Locate the cell with the specified text and output its (x, y) center coordinate. 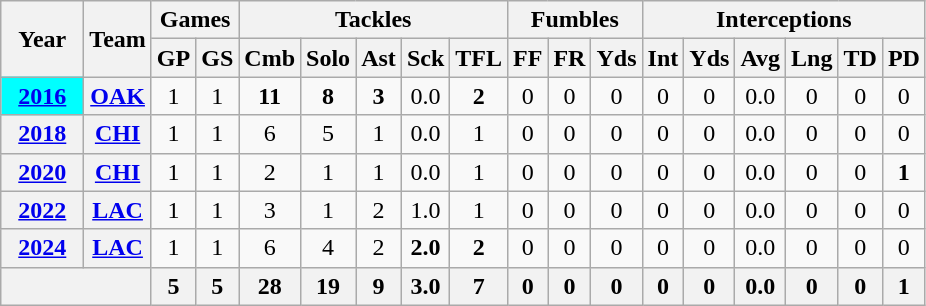
GS (218, 58)
OAK (118, 96)
Team (118, 39)
9 (379, 286)
FF (528, 58)
GP (173, 58)
Lng (812, 58)
1.0 (425, 210)
Solo (328, 58)
8 (328, 96)
Tackles (374, 20)
28 (270, 286)
11 (270, 96)
7 (479, 286)
PD (904, 58)
Interceptions (784, 20)
Avg (760, 58)
4 (328, 248)
2016 (42, 96)
19 (328, 286)
2022 (42, 210)
Ast (379, 58)
TFL (479, 58)
Fumbles (576, 20)
FR (570, 58)
Sck (425, 58)
Cmb (270, 58)
2024 (42, 248)
2020 (42, 172)
2.0 (425, 248)
3.0 (425, 286)
Games (194, 20)
2018 (42, 134)
Year (42, 39)
TD (860, 58)
Int (663, 58)
